Provide the [x, y] coordinate of the cell's center where the given text is located.  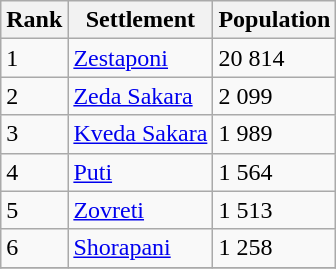
1 564 [274, 172]
5 [34, 210]
6 [34, 248]
1 989 [274, 134]
Zestaponi [140, 58]
Settlement [140, 20]
20 814 [274, 58]
1 258 [274, 248]
1 513 [274, 210]
Population [274, 20]
Shorapani [140, 248]
2 099 [274, 96]
Zeda Sakara [140, 96]
4 [34, 172]
Kveda Sakara [140, 134]
2 [34, 96]
3 [34, 134]
Zovreti [140, 210]
Puti [140, 172]
1 [34, 58]
Rank [34, 20]
